Identify which cell holds the provided text, then report its (X, Y) central coordinate. 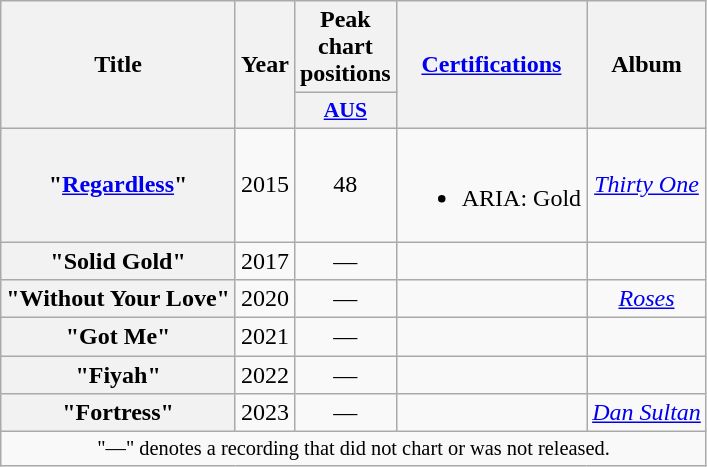
2022 (264, 375)
2015 (264, 184)
2021 (264, 337)
"Got Me" (118, 337)
Album (647, 65)
Title (118, 65)
Roses (647, 299)
AUS (345, 111)
2020 (264, 299)
2017 (264, 261)
"Fortress" (118, 413)
Thirty One (647, 184)
48 (345, 184)
Dan Sultan (647, 413)
2023 (264, 413)
ARIA: Gold (491, 184)
Certifications (491, 65)
"Solid Gold" (118, 261)
"Fiyah" (118, 375)
Year (264, 65)
"Regardless" (118, 184)
Peak chart positions (345, 47)
"—" denotes a recording that did not chart or was not released. (354, 449)
"Without Your Love" (118, 299)
